Locate the cell with the specified text and output its (X, Y) center coordinate. 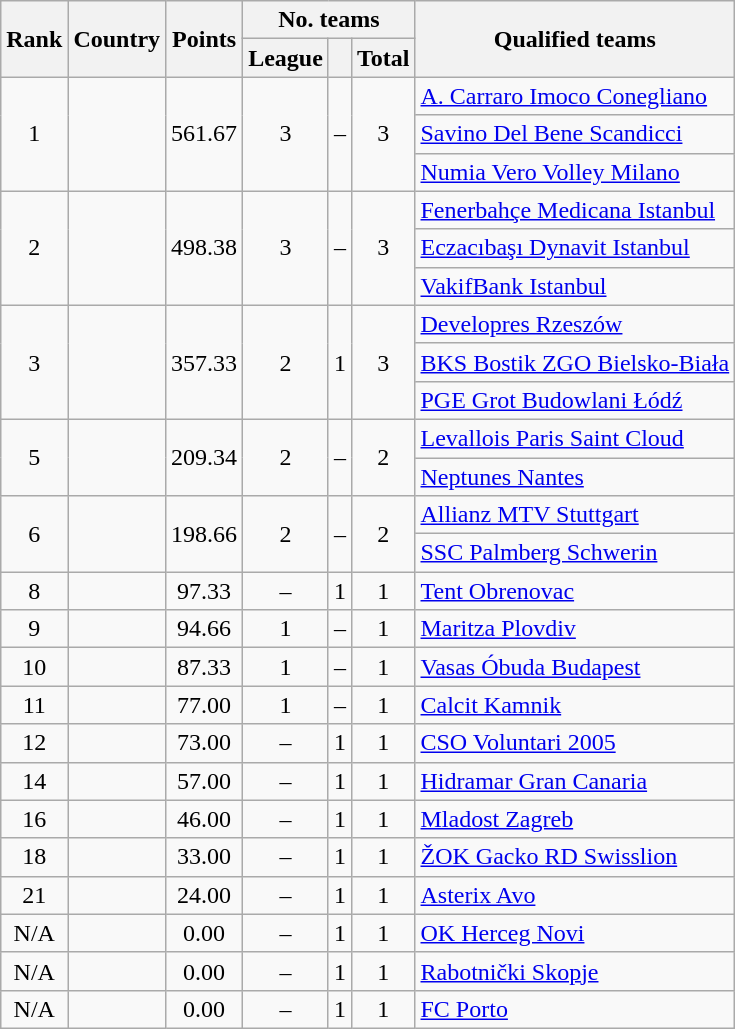
10 (34, 667)
Calcit Kamnik (575, 705)
Savino Del Bene Scandicci (575, 134)
561.67 (204, 134)
Eczacıbaşı Dynavit Istanbul (575, 248)
5 (34, 457)
94.66 (204, 629)
24.00 (204, 895)
198.66 (204, 534)
18 (34, 857)
14 (34, 781)
73.00 (204, 743)
Levallois Paris Saint Cloud (575, 438)
12 (34, 743)
57.00 (204, 781)
33.00 (204, 857)
97.33 (204, 591)
Developres Rzeszów (575, 324)
Hidramar Gran Canaria (575, 781)
Neptunes Nantes (575, 477)
Qualified teams (575, 39)
Points (204, 39)
11 (34, 705)
Vasas Óbuda Budapest (575, 667)
BKS Bostik ZGO Bielsko-Biała (575, 362)
77.00 (204, 705)
CSO Voluntari 2005 (575, 743)
Maritza Plovdiv (575, 629)
9 (34, 629)
OK Herceg Novi (575, 933)
Rabotnički Skopje (575, 971)
8 (34, 591)
FC Porto (575, 1009)
Fenerbahçe Medicana Istanbul (575, 210)
16 (34, 819)
Allianz MTV Stuttgart (575, 515)
No. teams (329, 20)
Total (383, 58)
6 (34, 534)
209.34 (204, 457)
357.33 (204, 362)
League (286, 58)
SSC Palmberg Schwerin (575, 553)
Asterix Avo (575, 895)
Numia Vero Volley Milano (575, 172)
PGE Grot Budowlani Łódź (575, 400)
VakifBank Istanbul (575, 286)
498.38 (204, 248)
Tent Obrenovac (575, 591)
A. Carraro Imoco Conegliano (575, 96)
Rank (34, 39)
ŽOK Gacko RD Swisslion (575, 857)
Country (117, 39)
87.33 (204, 667)
46.00 (204, 819)
21 (34, 895)
Mladost Zagreb (575, 819)
